From the cell containing the given text, extract its center point as (X, Y) coordinate. 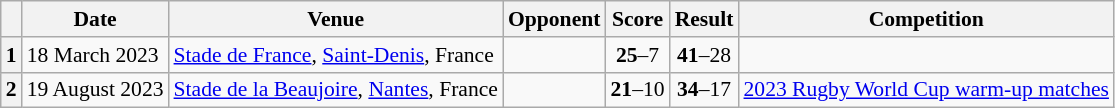
Venue (336, 19)
19 August 2023 (96, 90)
25–7 (637, 55)
2023 Rugby World Cup warm-up matches (926, 90)
Stade de la Beaujoire, Nantes, France (336, 90)
34–17 (704, 90)
1 (12, 55)
Competition (926, 19)
Opponent (554, 19)
Stade de France, Saint-Denis, France (336, 55)
Result (704, 19)
21–10 (637, 90)
Date (96, 19)
41–28 (704, 55)
Score (637, 19)
2 (12, 90)
18 March 2023 (96, 55)
